Provide the [x, y] coordinate of the cell's center where the given text is located.  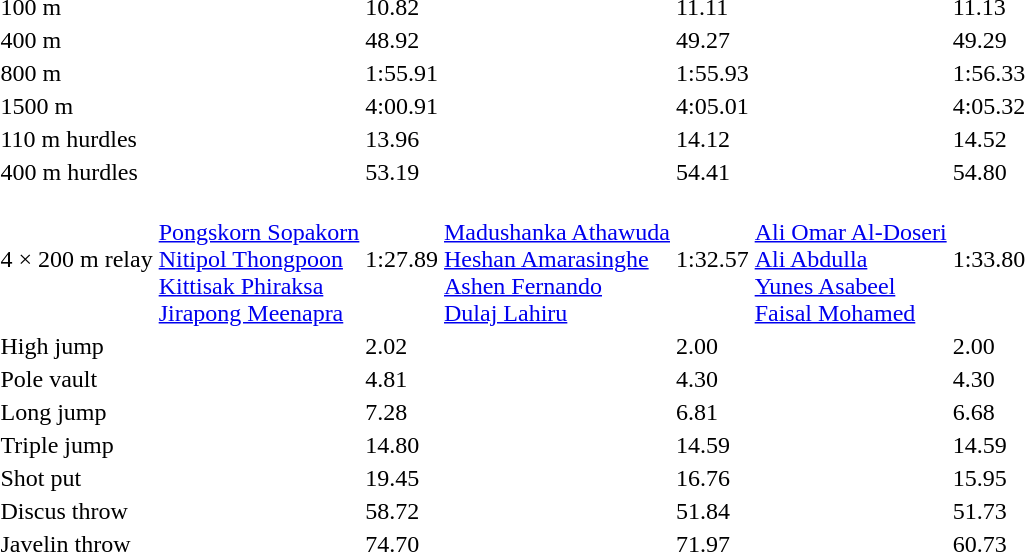
54.41 [712, 172]
4:05.01 [712, 106]
48.92 [402, 40]
14.59 [712, 445]
49.27 [712, 40]
53.19 [402, 172]
16.76 [712, 478]
Pongskorn SopakornNitipol ThongpoonKittisak PhiraksaJirapong Meenapra [259, 259]
4.81 [402, 379]
1:27.89 [402, 259]
1:32.57 [712, 259]
4.30 [712, 379]
1:55.93 [712, 73]
13.96 [402, 139]
6.81 [712, 412]
Madushanka AthawudaHeshan AmarasingheAshen FernandoDulaj Lahiru [558, 259]
2.00 [712, 346]
Ali Omar Al-DoseriAli AbdullaYunes AsabeelFaisal Mohamed [850, 259]
19.45 [402, 478]
1:55.91 [402, 73]
51.84 [712, 511]
14.80 [402, 445]
58.72 [402, 511]
14.12 [712, 139]
2.02 [402, 346]
4:00.91 [402, 106]
7.28 [402, 412]
